Return the [X, Y] coordinate for the center point of the cell that contains the specified text.  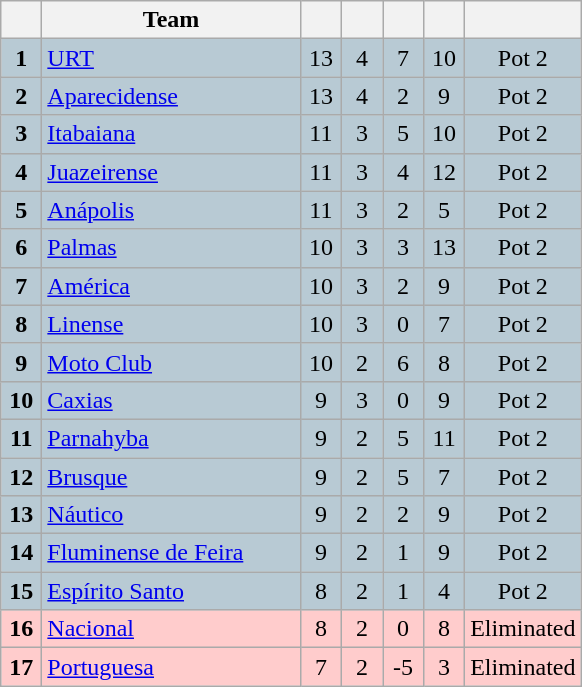
Palmas [172, 248]
América [172, 286]
Náutico [172, 515]
Linense [172, 324]
16 [22, 629]
17 [22, 667]
Team [172, 20]
Caxias [172, 400]
Brusque [172, 477]
Fluminense de Feira [172, 553]
Parnahyba [172, 438]
Aparecidense [172, 96]
Nacional [172, 629]
Itabaiana [172, 134]
URT [172, 58]
Moto Club [172, 362]
Espírito Santo [172, 591]
14 [22, 553]
Anápolis [172, 210]
15 [22, 591]
Portuguesa [172, 667]
Juazeirense [172, 172]
-5 [402, 667]
